Return (X, Y) of the center of cell containing provided text 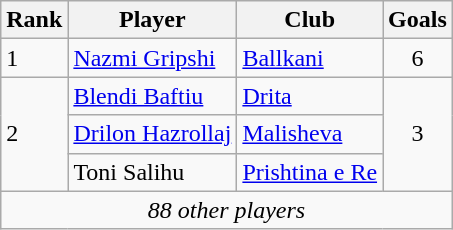
Club (310, 20)
Prishtina e Re (310, 172)
1 (34, 58)
Malisheva (310, 134)
Goals (418, 20)
Rank (34, 20)
Toni Salihu (152, 172)
Blendi Baftiu (152, 96)
3 (418, 134)
88 other players (227, 210)
Drilon Hazrollaj (152, 134)
Player (152, 20)
Nazmi Gripshi (152, 58)
Ballkani (310, 58)
6 (418, 58)
2 (34, 134)
Drita (310, 96)
